From the cell containing the given text, extract its center point as [x, y] coordinate. 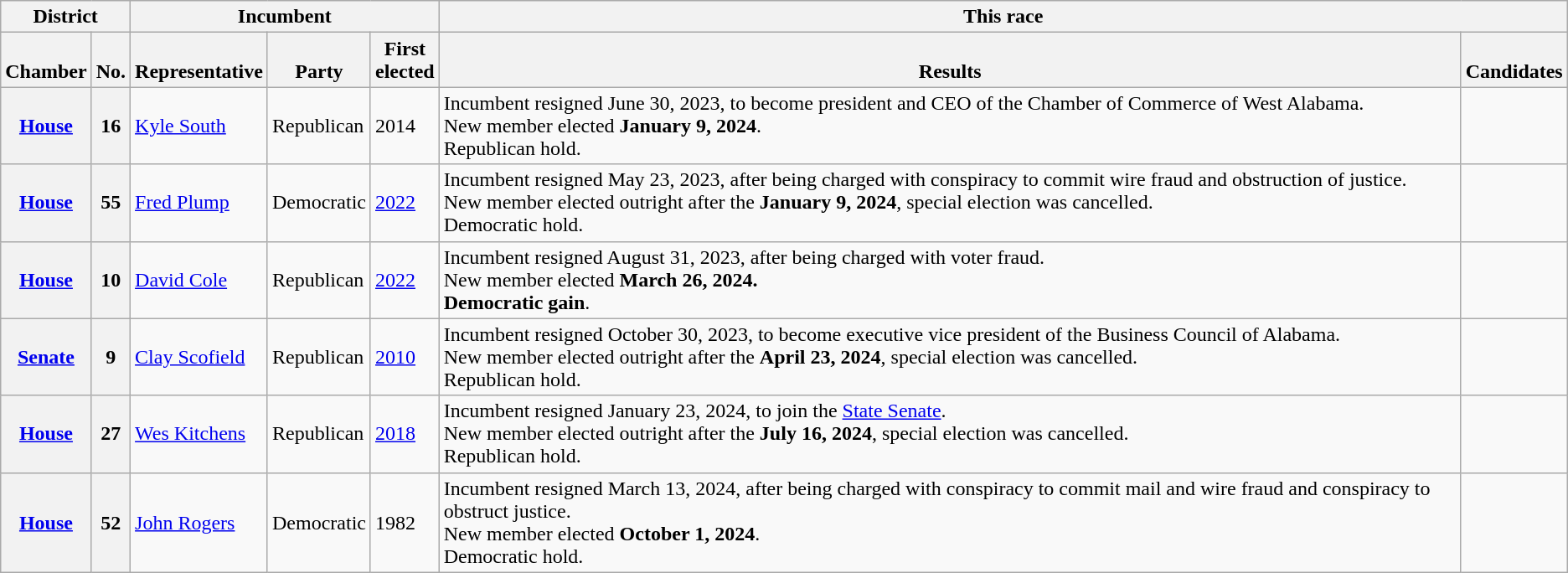
Kyle South [199, 126]
27 [111, 434]
Chamber [46, 60]
No. [111, 60]
Results [950, 60]
Incumbent [285, 17]
1982 [405, 523]
9 [111, 357]
John Rogers [199, 523]
52 [111, 523]
Representative [199, 60]
10 [111, 280]
Party [318, 60]
2014 [405, 126]
Candidates [1514, 60]
Wes Kitchens [199, 434]
2018 [405, 434]
2010 [405, 357]
Clay Scofield [199, 357]
16 [111, 126]
This race [1003, 17]
Fred Plump [199, 203]
District [65, 17]
David Cole [199, 280]
Firstelected [405, 60]
Senate [46, 357]
55 [111, 203]
Incumbent resigned August 31, 2023, after being charged with voter fraud.New member elected March 26, 2024.Democratic gain. [950, 280]
